For the text-containing cell, return its midpoint in (X, Y) coordinate format. 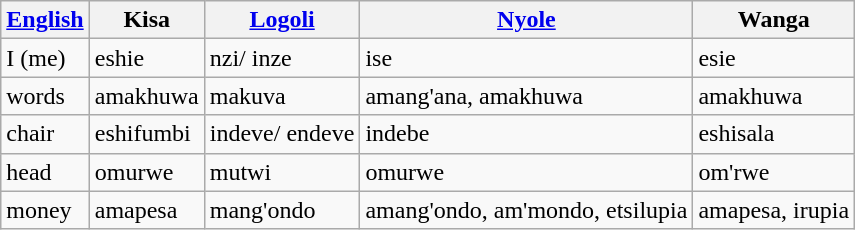
makuva (282, 96)
I (me) (45, 58)
chair (45, 134)
indebe (526, 134)
amang'ondo, am'mondo, etsilupia (526, 210)
eshifumbi (146, 134)
head (45, 172)
Nyole (526, 20)
words (45, 96)
nzi/ inze (282, 58)
mutwi (282, 172)
Logoli (282, 20)
amapesa (146, 210)
Wanga (774, 20)
amapesa, irupia (774, 210)
esie (774, 58)
mang'ondo (282, 210)
indeve/ endeve (282, 134)
eshie (146, 58)
om'rwe (774, 172)
money (45, 210)
eshisala (774, 134)
Kisa (146, 20)
English (45, 20)
amang'ana, amakhuwa (526, 96)
ise (526, 58)
